Detect which cell encompasses the target text, then output its (X, Y) center coordinate. 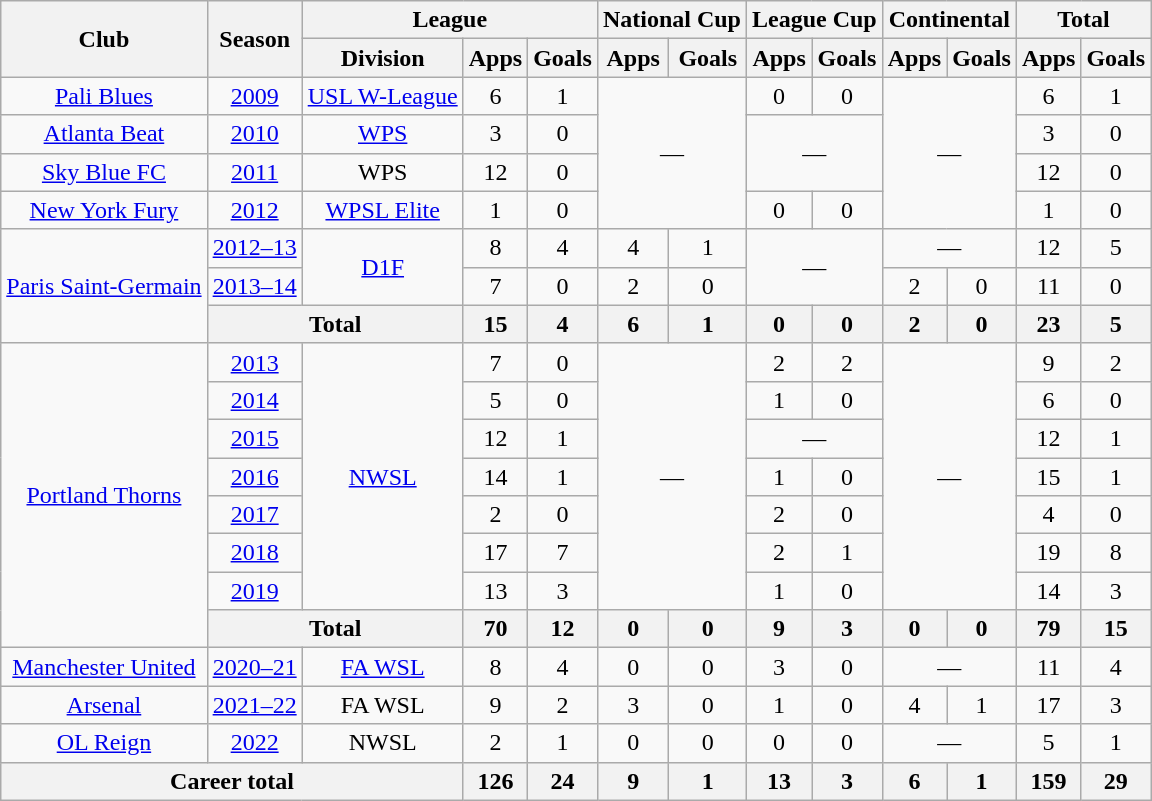
League Cup (814, 20)
Sky Blue FC (104, 172)
70 (495, 629)
Portland Thorns (104, 495)
Pali Blues (104, 96)
Season (254, 39)
2015 (254, 438)
League (450, 20)
WPSL Elite (382, 210)
29 (1116, 781)
2013 (254, 362)
126 (495, 781)
2013–14 (254, 286)
2021–22 (254, 705)
National Cup (672, 20)
New York Fury (104, 210)
2018 (254, 553)
2019 (254, 591)
2016 (254, 477)
D1F (382, 267)
2020–21 (254, 667)
24 (563, 781)
2011 (254, 172)
2012 (254, 210)
159 (1048, 781)
2012–13 (254, 248)
2010 (254, 134)
19 (1048, 553)
79 (1048, 629)
USL W-League (382, 96)
2017 (254, 515)
OL Reign (104, 743)
2009 (254, 96)
Arsenal (104, 705)
Manchester United (104, 667)
2022 (254, 743)
Division (382, 58)
Career total (232, 781)
Continental (949, 20)
Paris Saint-Germain (104, 286)
23 (1048, 324)
Club (104, 39)
Atlanta Beat (104, 134)
2014 (254, 400)
